Detect which cell encompasses the target text, then output its (x, y) center coordinate. 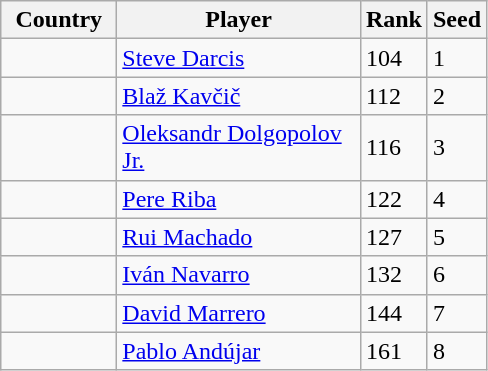
144 (394, 313)
Rank (394, 20)
4 (456, 199)
5 (456, 237)
Country (59, 20)
Steve Darcis (239, 58)
David Marrero (239, 313)
Rui Machado (239, 237)
1 (456, 58)
116 (394, 148)
3 (456, 148)
Oleksandr Dolgopolov Jr. (239, 148)
Seed (456, 20)
112 (394, 96)
Player (239, 20)
122 (394, 199)
132 (394, 275)
Pere Riba (239, 199)
104 (394, 58)
161 (394, 351)
Iván Navarro (239, 275)
6 (456, 275)
2 (456, 96)
8 (456, 351)
Pablo Andújar (239, 351)
Blaž Kavčič (239, 96)
7 (456, 313)
127 (394, 237)
